Locate the cell with the specified text and output its [X, Y] center coordinate. 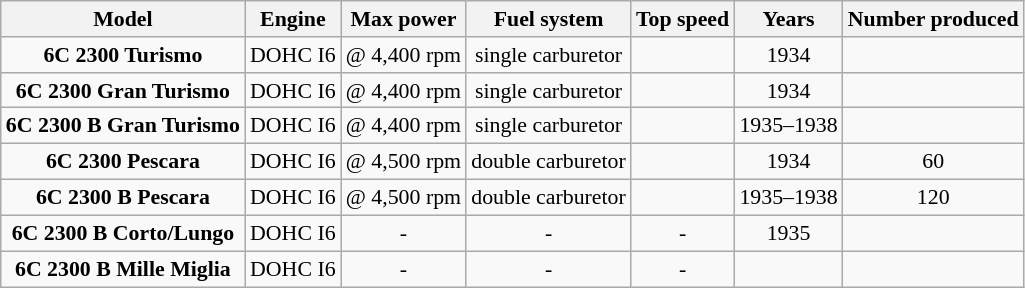
Model [123, 18]
120 [934, 197]
6C 2300 Gran Turismo [123, 90]
6C 2300 B Corto/Lungo [123, 233]
Number produced [934, 18]
1935 [788, 233]
Fuel system [548, 18]
Top speed [682, 18]
Engine [293, 18]
Max power [404, 18]
6C 2300 Pescara [123, 161]
6C 2300 B Mille Miglia [123, 268]
Years [788, 18]
6C 2300 B Pescara [123, 197]
6C 2300 Turismo [123, 54]
6C 2300 B Gran Turismo [123, 125]
60 [934, 161]
